Identify which cell holds the provided text, then report its (X, Y) central coordinate. 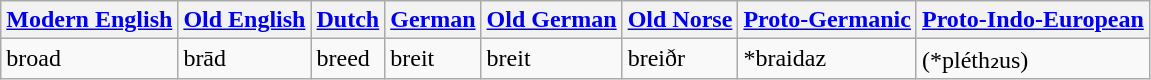
broad (90, 59)
breiðr (680, 59)
Modern English (90, 20)
Proto-Germanic (828, 20)
Old German (552, 20)
German (433, 20)
Old Norse (680, 20)
brād (244, 59)
*braidaz (828, 59)
Proto-Indo-European (1032, 20)
breed (348, 59)
(*pléth₂us) (1032, 59)
Dutch (348, 20)
Old English (244, 20)
